Detect which cell encompasses the target text, then output its [x, y] center coordinate. 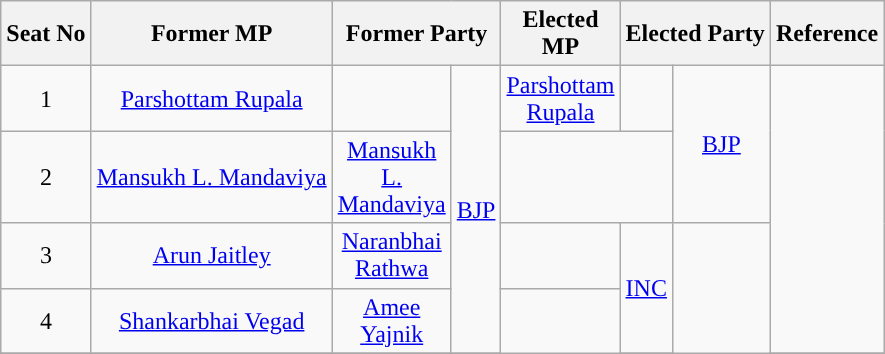
2 [46, 177]
Former Party [416, 34]
Amee Yajnik [392, 320]
Shankarbhai Vegad [212, 320]
Elected MP [560, 34]
Naranbhai Rathwa [392, 256]
Elected Party [695, 34]
3 [46, 256]
Seat No [46, 34]
Reference [826, 34]
4 [46, 320]
Former MP [212, 34]
INC [646, 288]
1 [46, 98]
Arun Jaitley [212, 256]
